Capture the cell that displays the provided text and extract its (X, Y) central coordinate. 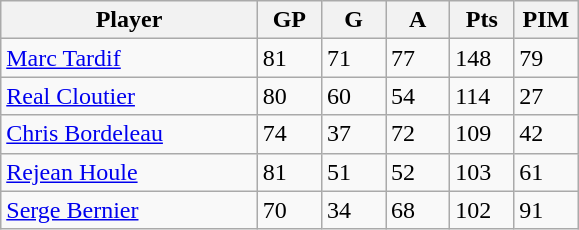
71 (353, 58)
68 (418, 210)
G (353, 20)
80 (289, 96)
Serge Bernier (130, 210)
52 (418, 172)
GP (289, 20)
A (418, 20)
91 (546, 210)
70 (289, 210)
34 (353, 210)
PIM (546, 20)
27 (546, 96)
79 (546, 58)
148 (482, 58)
Real Cloutier (130, 96)
42 (546, 134)
114 (482, 96)
72 (418, 134)
37 (353, 134)
102 (482, 210)
54 (418, 96)
109 (482, 134)
Rejean Houle (130, 172)
77 (418, 58)
Chris Bordeleau (130, 134)
74 (289, 134)
60 (353, 96)
61 (546, 172)
Player (130, 20)
103 (482, 172)
Marc Tardif (130, 58)
51 (353, 172)
Pts (482, 20)
